Detect which cell encompasses the target text, then output its (X, Y) center coordinate. 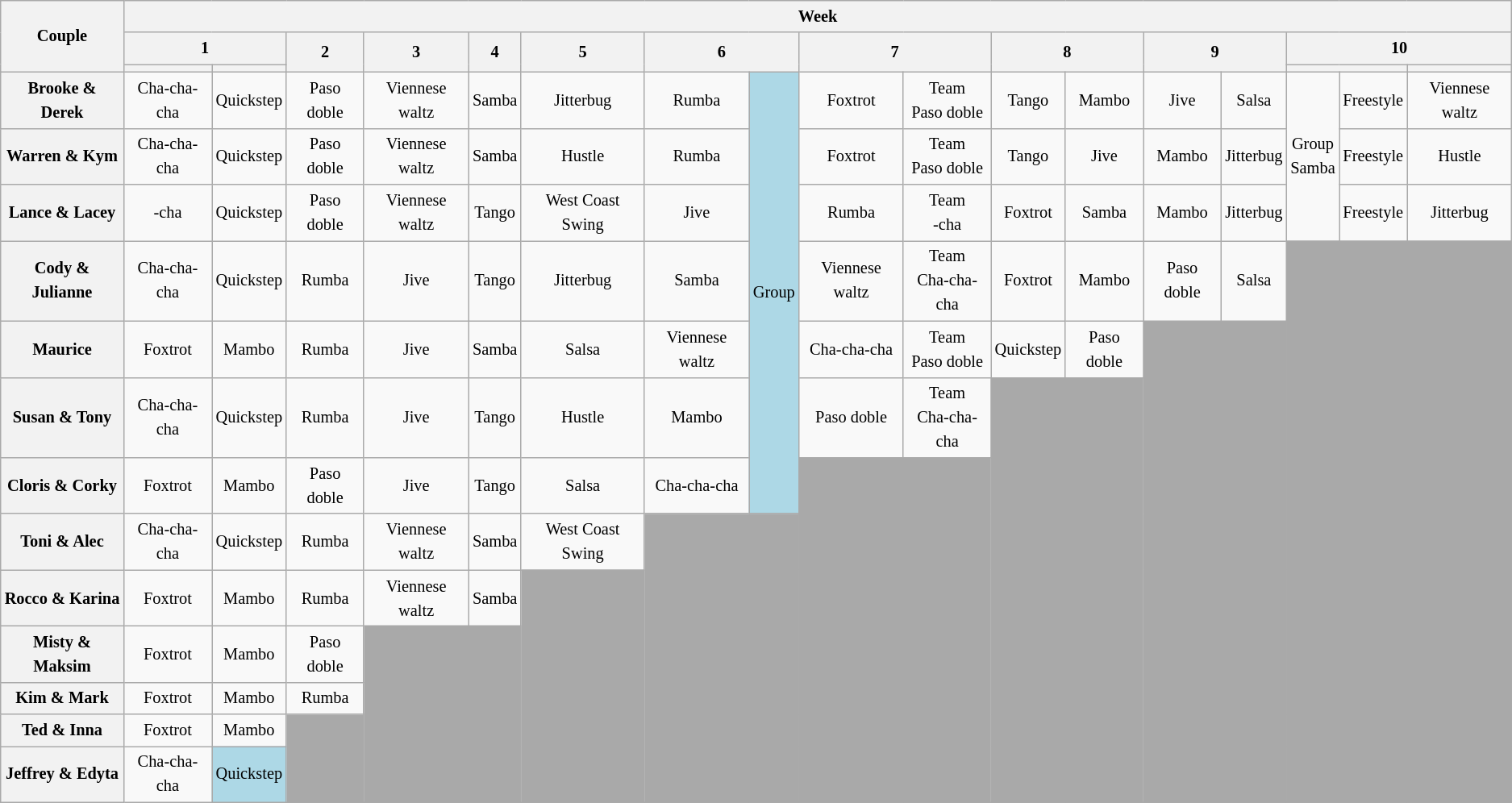
Rocco & Karina (62, 598)
9 (1215, 52)
GroupSamba (1313, 156)
Cloris & Corky (62, 485)
5 (582, 52)
3 (416, 52)
-cha (168, 213)
Cody & Julianne (62, 281)
2 (325, 52)
1 (205, 48)
6 (722, 52)
8 (1068, 52)
7 (895, 52)
Warren & Kym (62, 156)
Misty & Maksim (62, 654)
Lance & Lacey (62, 213)
Kim & Mark (62, 698)
Team-cha (947, 213)
10 (1398, 48)
4 (495, 52)
Ted & Inna (62, 730)
Brooke & Derek (62, 100)
Group (774, 293)
Maurice (62, 349)
Couple (62, 35)
Jeffrey & Edyta (62, 774)
Toni & Alec (62, 542)
Week (818, 16)
Susan & Tony (62, 418)
